From the cell containing the given text, extract its center point as (X, Y) coordinate. 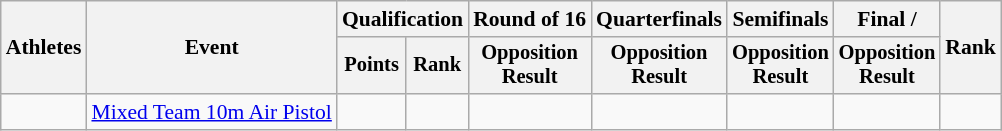
Athletes (44, 48)
Quarterfinals (659, 19)
Points (372, 66)
Final / (888, 19)
Event (211, 48)
Mixed Team 10m Air Pistol (211, 112)
Semifinals (780, 19)
Round of 16 (530, 19)
Qualification (402, 19)
